Identify which cell holds the provided text, then report its (x, y) central coordinate. 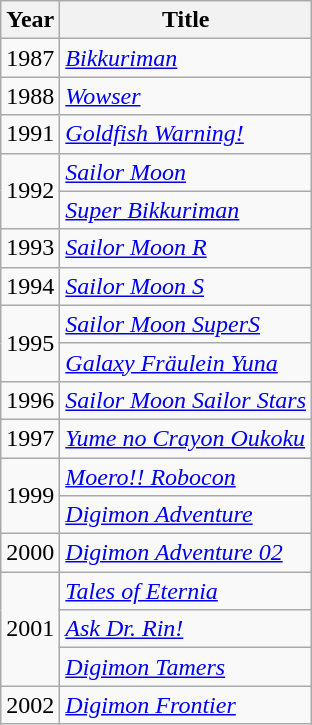
Moero!! Robocon (186, 477)
Year (30, 20)
2002 (30, 705)
Sailor Moon R (186, 248)
1992 (30, 191)
Sailor Moon S (186, 286)
1997 (30, 438)
Digimon Adventure 02 (186, 553)
1996 (30, 400)
Digimon Adventure (186, 515)
2000 (30, 553)
Sailor Moon Sailor Stars (186, 400)
Digimon Tamers (186, 667)
Wowser (186, 96)
Sailor Moon (186, 172)
Yume no Crayon Oukoku (186, 438)
2001 (30, 629)
Super Bikkuriman (186, 210)
Goldfish Warning! (186, 134)
1987 (30, 58)
1999 (30, 496)
Title (186, 20)
1988 (30, 96)
1994 (30, 286)
Ask Dr. Rin! (186, 629)
Bikkuriman (186, 58)
1995 (30, 343)
Galaxy Fräulein Yuna (186, 362)
Tales of Eternia (186, 591)
Sailor Moon SuperS (186, 324)
1993 (30, 248)
Digimon Frontier (186, 705)
1991 (30, 134)
